Identify which cell holds the provided text, then report its (X, Y) central coordinate. 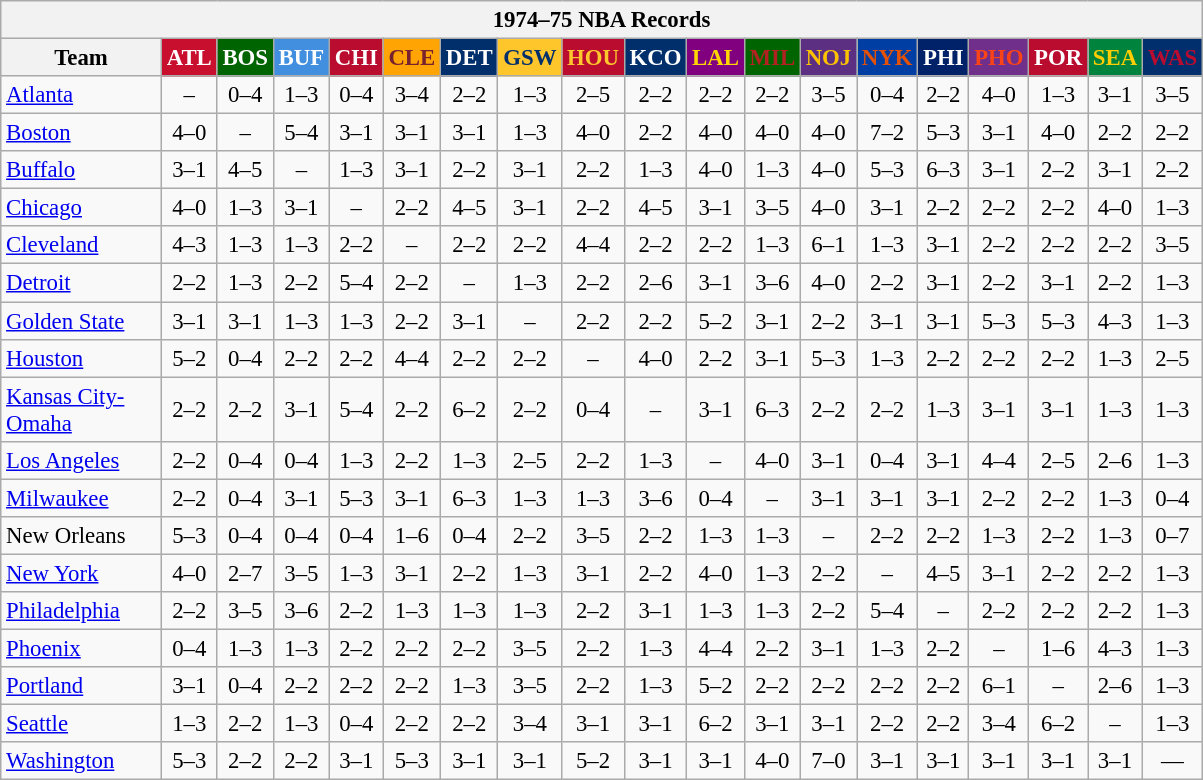
SEA (1116, 58)
Atlanta (82, 95)
Buffalo (82, 170)
BUF (301, 58)
MIL (772, 58)
LAL (716, 58)
Philadelphia (82, 611)
0–7 (1172, 536)
GSW (530, 58)
Chicago (82, 208)
KCO (656, 58)
HOU (594, 58)
POR (1058, 58)
7–2 (888, 133)
PHO (999, 58)
— (1172, 761)
BOS (245, 58)
NYK (888, 58)
CLE (412, 58)
Seattle (82, 724)
New Orleans (82, 536)
ATL (189, 58)
Milwaukee (82, 498)
New York (82, 573)
WAS (1172, 58)
2–7 (245, 573)
Boston (82, 133)
Los Angeles (82, 460)
Washington (82, 761)
1974–75 NBA Records (602, 20)
PHI (944, 58)
CHI (356, 58)
Phoenix (82, 648)
NOJ (828, 58)
Cleveland (82, 245)
DET (470, 58)
7–0 (828, 761)
Portland (82, 686)
Team (82, 58)
Kansas City-Omaha (82, 410)
Golden State (82, 321)
Houston (82, 358)
Detroit (82, 283)
